From the cell containing the given text, extract its center point as (X, Y) coordinate. 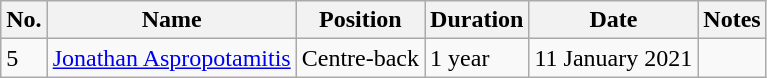
1 year (477, 58)
Position (360, 20)
Centre-back (360, 58)
Name (172, 20)
Notes (732, 20)
Jonathan Aspropotamitis (172, 58)
5 (24, 58)
Date (614, 20)
No. (24, 20)
11 January 2021 (614, 58)
Duration (477, 20)
